Search for the cell housing the specified text and yield its [X, Y] center coordinate. 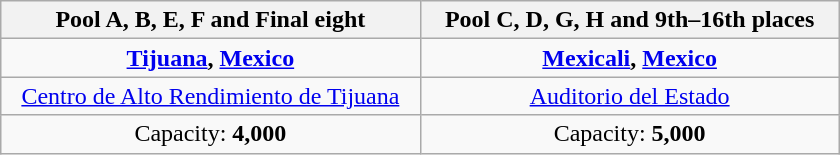
Mexicali, Mexico [630, 58]
Tijuana, Mexico [210, 58]
Pool A, B, E, F and Final eight [210, 20]
Auditorio del Estado [630, 96]
Pool C, D, G, H and 9th–16th places [630, 20]
Centro de Alto Rendimiento de Tijuana [210, 96]
Capacity: 5,000 [630, 134]
Capacity: 4,000 [210, 134]
